From the cell containing the given text, extract its center point as [x, y] coordinate. 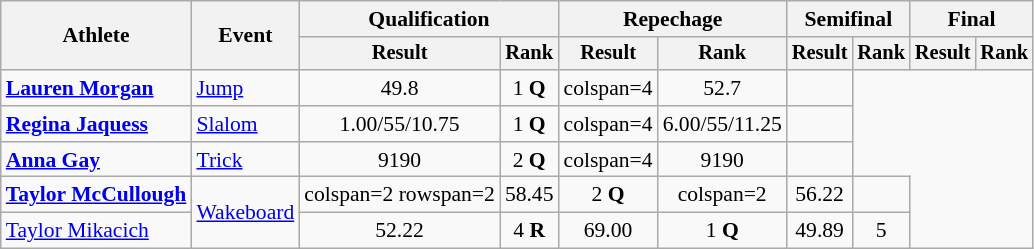
Final [972, 19]
52.7 [722, 88]
Repechage [673, 19]
Regina Jaquess [96, 124]
Event [245, 36]
52.22 [400, 231]
Taylor McCullough [96, 195]
Wakeboard [245, 212]
Semifinal [848, 19]
5 [881, 231]
colspan=2 rowspan=2 [400, 195]
56.22 [820, 195]
1.00/55/10.75 [400, 124]
4 R [530, 231]
Athlete [96, 36]
49.8 [400, 88]
Trick [245, 160]
58.45 [530, 195]
Jump [245, 88]
Taylor Mikacich [96, 231]
colspan=2 [722, 195]
6.00/55/11.25 [722, 124]
Lauren Morgan [96, 88]
Slalom [245, 124]
49.89 [820, 231]
Anna Gay [96, 160]
69.00 [608, 231]
Qualification [428, 19]
